Provide the (x, y) coordinate of the cell's center where the given text is located.  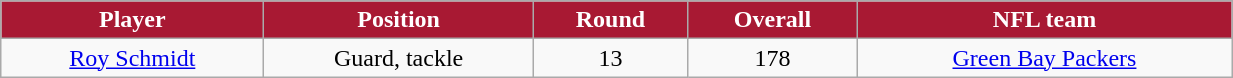
Round (610, 20)
Position (398, 20)
NFL team (1044, 20)
Roy Schmidt (132, 58)
Overall (773, 20)
178 (773, 58)
Guard, tackle (398, 58)
Green Bay Packers (1044, 58)
13 (610, 58)
Player (132, 20)
